Extract the (X, Y) coordinate from the center of the cell holding the provided text.  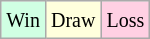
Draw (72, 20)
Loss (126, 20)
Win (24, 20)
